Extract the [x, y] coordinate from the center of the cell holding the provided text.  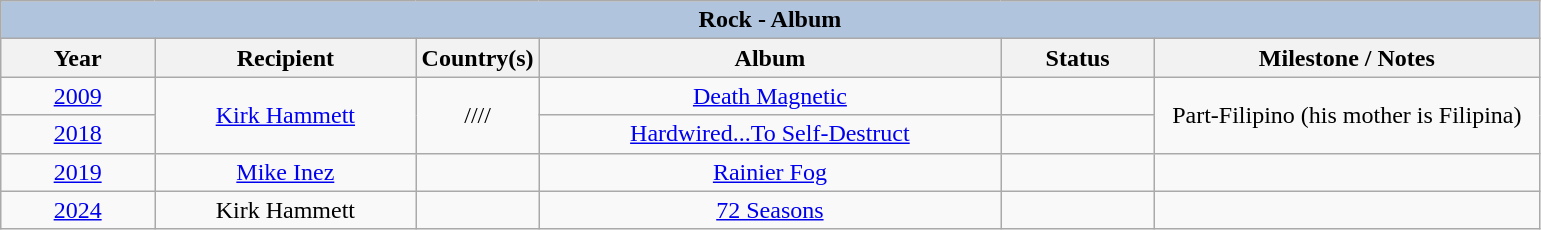
Rainier Fog [770, 172]
2009 [78, 96]
Mike Inez [286, 172]
Milestone / Notes [1346, 58]
Recipient [286, 58]
Country(s) [478, 58]
2019 [78, 172]
Part-Filipino (his mother is Filipina) [1346, 115]
Year [78, 58]
Hardwired...To Self-Destruct [770, 134]
2024 [78, 210]
2018 [78, 134]
Status [1078, 58]
Album [770, 58]
//// [478, 115]
72 Seasons [770, 210]
Rock - Album [770, 20]
Death Magnetic [770, 96]
